Output the [x, y] coordinate of the center of the cell containing the given text.  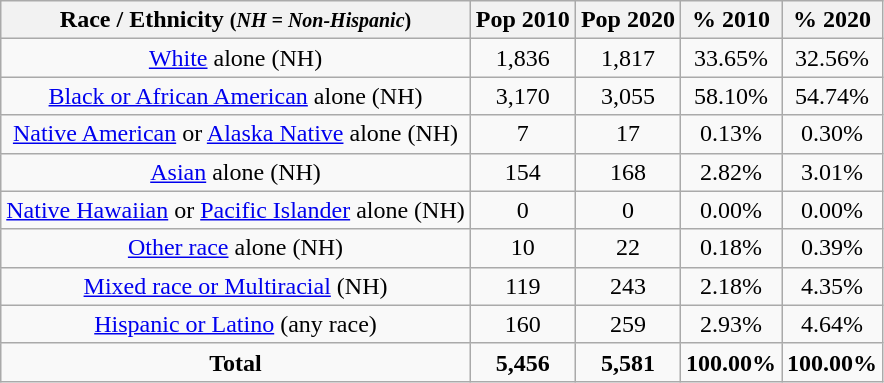
58.10% [730, 96]
2.18% [730, 286]
2.82% [730, 172]
0.39% [832, 248]
Race / Ethnicity (NH = Non-Hispanic) [236, 20]
1,817 [628, 58]
5,581 [628, 362]
154 [522, 172]
Other race alone (NH) [236, 248]
17 [628, 134]
0.18% [730, 248]
Total [236, 362]
7 [522, 134]
% 2020 [832, 20]
3,170 [522, 96]
0.13% [730, 134]
2.93% [730, 324]
Hispanic or Latino (any race) [236, 324]
1,836 [522, 58]
Native Hawaiian or Pacific Islander alone (NH) [236, 210]
3.01% [832, 172]
Pop 2010 [522, 20]
10 [522, 248]
32.56% [832, 58]
33.65% [730, 58]
White alone (NH) [236, 58]
% 2010 [730, 20]
4.64% [832, 324]
243 [628, 286]
Native American or Alaska Native alone (NH) [236, 134]
Mixed race or Multiracial (NH) [236, 286]
Black or African American alone (NH) [236, 96]
54.74% [832, 96]
119 [522, 286]
168 [628, 172]
22 [628, 248]
160 [522, 324]
5,456 [522, 362]
Asian alone (NH) [236, 172]
4.35% [832, 286]
3,055 [628, 96]
Pop 2020 [628, 20]
259 [628, 324]
0.30% [832, 134]
